Identify which cell holds the provided text, then report its [x, y] central coordinate. 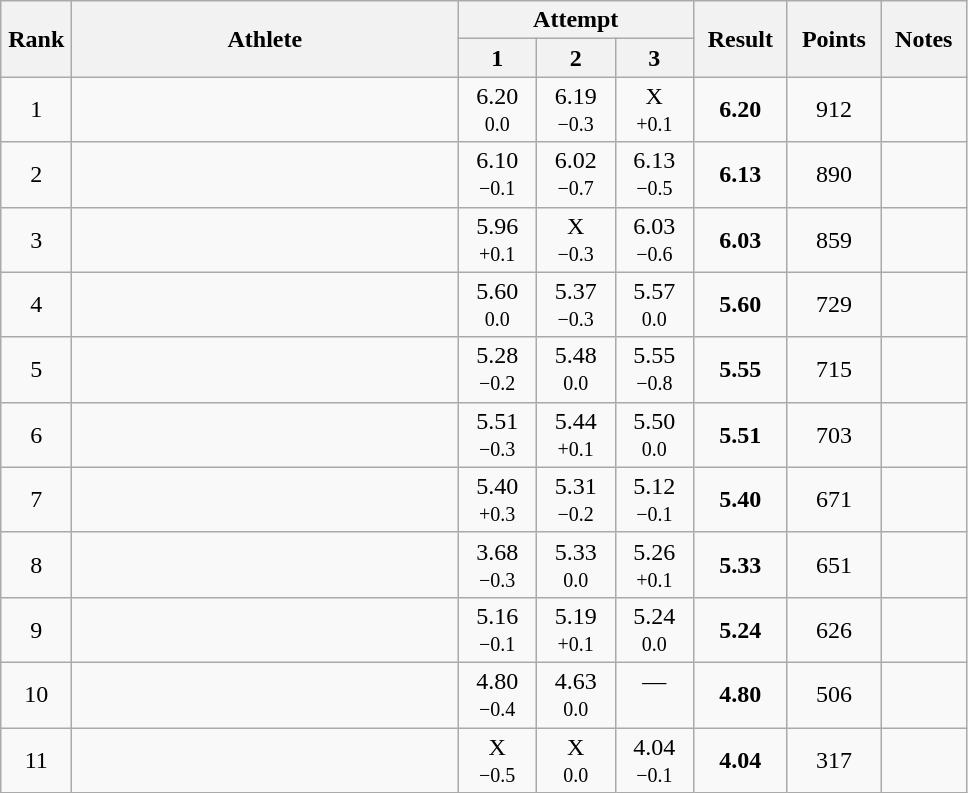
671 [834, 500]
5.31−0.2 [576, 500]
5 [36, 370]
7 [36, 500]
5.60 [741, 304]
626 [834, 630]
5.55−0.8 [654, 370]
5.240.0 [654, 630]
— [654, 694]
506 [834, 694]
4.80 [741, 694]
X−0.5 [498, 760]
317 [834, 760]
4.04 [741, 760]
703 [834, 434]
890 [834, 174]
11 [36, 760]
6.200.0 [498, 110]
5.40+0.3 [498, 500]
5.37−0.3 [576, 304]
5.19+0.1 [576, 630]
8 [36, 564]
5.26+0.1 [654, 564]
5.24 [741, 630]
X+0.1 [654, 110]
5.40 [741, 500]
715 [834, 370]
Rank [36, 39]
6.20 [741, 110]
5.500.0 [654, 434]
9 [36, 630]
4.630.0 [576, 694]
912 [834, 110]
10 [36, 694]
Points [834, 39]
X−0.3 [576, 240]
5.33 [741, 564]
729 [834, 304]
5.51 [741, 434]
6.19−0.3 [576, 110]
6.03−0.6 [654, 240]
5.330.0 [576, 564]
3.68−0.3 [498, 564]
5.96+0.1 [498, 240]
6.13−0.5 [654, 174]
6 [36, 434]
Result [741, 39]
5.51−0.3 [498, 434]
4.80−0.4 [498, 694]
5.570.0 [654, 304]
5.16−0.1 [498, 630]
5.28−0.2 [498, 370]
6.10−0.1 [498, 174]
6.03 [741, 240]
4 [36, 304]
5.44+0.1 [576, 434]
Notes [924, 39]
651 [834, 564]
5.12−0.1 [654, 500]
859 [834, 240]
Athlete [265, 39]
6.02−0.7 [576, 174]
5.600.0 [498, 304]
5.480.0 [576, 370]
4.04−0.1 [654, 760]
Attempt [576, 20]
X0.0 [576, 760]
6.13 [741, 174]
5.55 [741, 370]
